Extract the [X, Y] coordinate from the center of the cell holding the provided text.  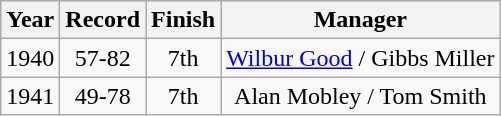
Alan Mobley / Tom Smith [360, 96]
49-78 [103, 96]
Year [30, 20]
Record [103, 20]
Manager [360, 20]
1941 [30, 96]
Wilbur Good / Gibbs Miller [360, 58]
Finish [184, 20]
57-82 [103, 58]
1940 [30, 58]
